From the cell containing the given text, extract its center point as [X, Y] coordinate. 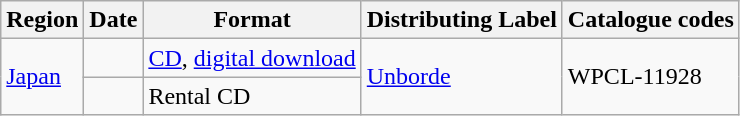
Catalogue codes [650, 20]
Date [114, 20]
CD, digital download [252, 58]
Distributing Label [462, 20]
Japan [42, 77]
Unborde [462, 77]
Region [42, 20]
Format [252, 20]
Rental CD [252, 96]
WPCL-11928 [650, 77]
